From the cell containing the given text, extract its center point as [x, y] coordinate. 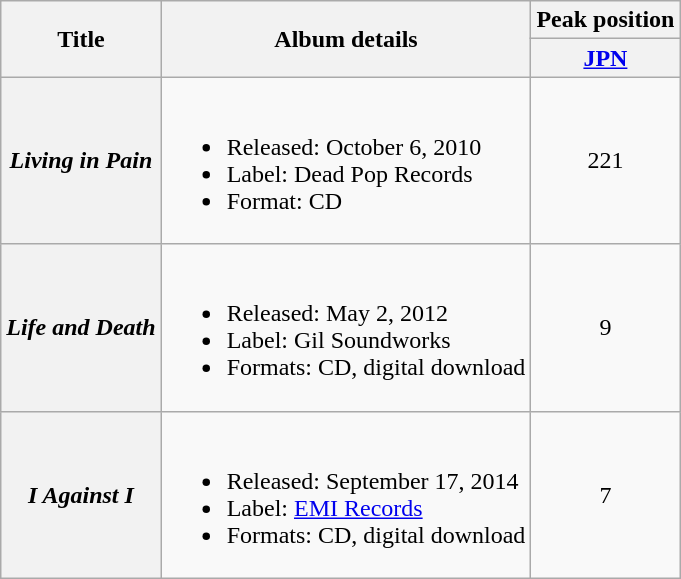
JPN [606, 58]
I Against I [81, 494]
9 [606, 328]
Living in Pain [81, 160]
Released: September 17, 2014Label: EMI RecordsFormats: CD, digital download [346, 494]
Peak position [606, 20]
Life and Death [81, 328]
Title [81, 39]
Album details [346, 39]
7 [606, 494]
Released: October 6, 2010Label: Dead Pop RecordsFormat: CD [346, 160]
Released: May 2, 2012Label: Gil SoundworksFormats: CD, digital download [346, 328]
221 [606, 160]
